Find where the given text appears and provide that cell's center as [x, y] coordinate. 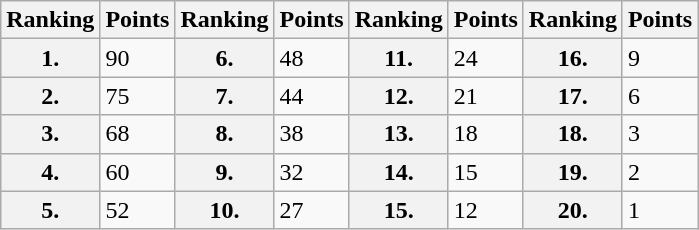
7. [224, 96]
21 [486, 96]
52 [138, 210]
18. [572, 134]
16. [572, 58]
9. [224, 172]
19. [572, 172]
48 [312, 58]
6. [224, 58]
75 [138, 96]
2 [660, 172]
90 [138, 58]
13. [398, 134]
3 [660, 134]
44 [312, 96]
6 [660, 96]
17. [572, 96]
11. [398, 58]
27 [312, 210]
24 [486, 58]
38 [312, 134]
14. [398, 172]
60 [138, 172]
18 [486, 134]
4. [50, 172]
12 [486, 210]
9 [660, 58]
15 [486, 172]
15. [398, 210]
68 [138, 134]
32 [312, 172]
8. [224, 134]
10. [224, 210]
20. [572, 210]
1 [660, 210]
12. [398, 96]
3. [50, 134]
2. [50, 96]
1. [50, 58]
5. [50, 210]
